From the cell containing the given text, extract its center point as [x, y] coordinate. 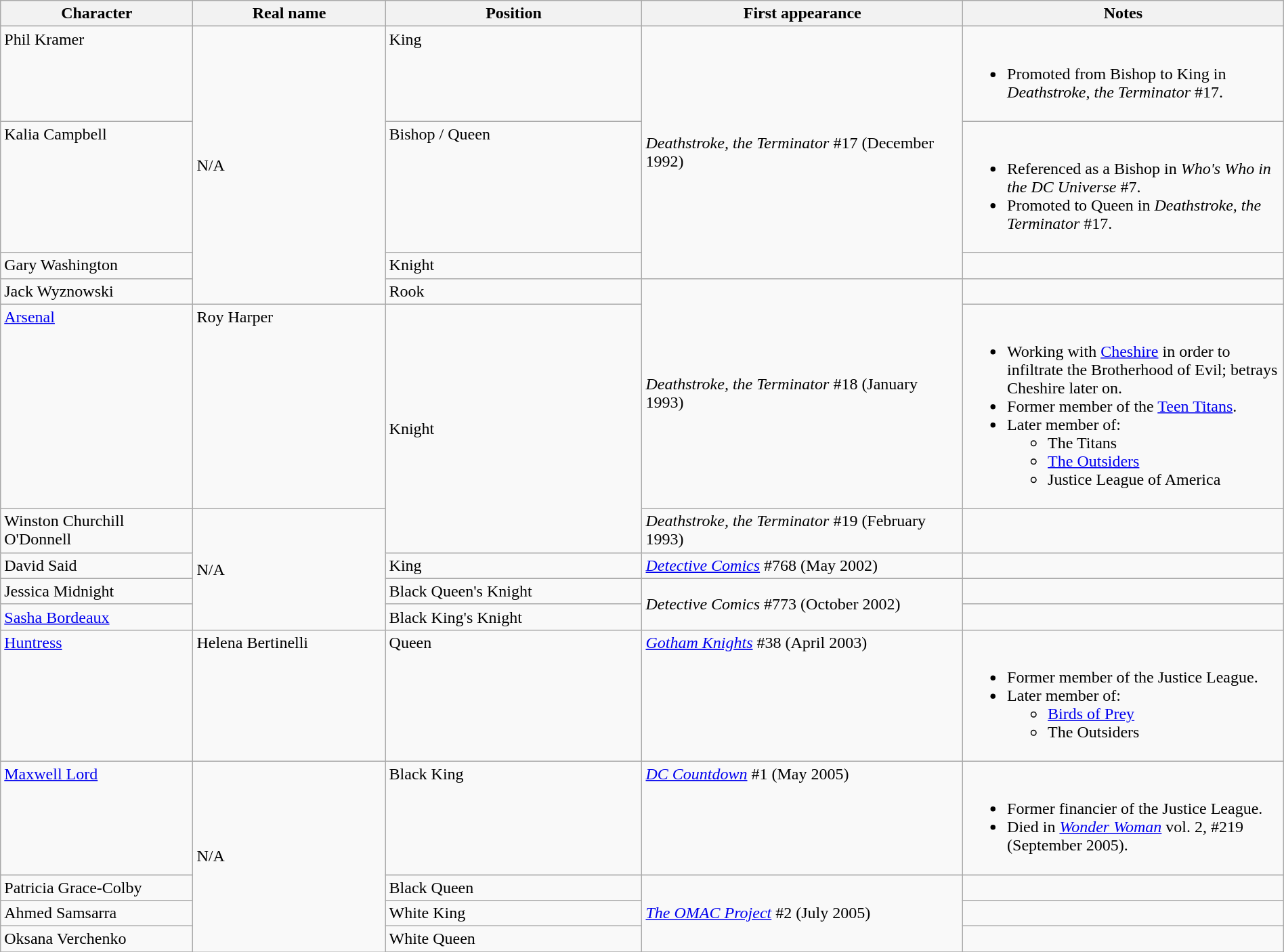
Arsenal [97, 406]
White King [513, 913]
Bishop / Queen [513, 187]
Black Queen [513, 888]
Notes [1123, 14]
Phil Kramer [97, 74]
Former financier of the Justice League.Died in Wonder Woman vol. 2, #219 (September 2005). [1123, 818]
Former member of the Justice League.Later member of:Birds of PreyThe Outsiders [1123, 695]
Roy Harper [289, 406]
The OMAC Project #2 (July 2005) [802, 913]
Real name [289, 14]
Jack Wyznowski [97, 291]
Black Queen's Knight [513, 591]
Deathstroke, the Terminator #17 (December 1992) [802, 152]
Huntress [97, 695]
Referenced as a Bishop in Who's Who in the DC Universe #7.Promoted to Queen in Deathstroke, the Terminator #17. [1123, 187]
Maxwell Lord [97, 818]
DC Countdown #1 (May 2005) [802, 818]
Gotham Knights #38 (April 2003) [802, 695]
White Queen [513, 939]
Deathstroke, the Terminator #18 (January 1993) [802, 393]
Sasha Bordeaux [97, 617]
Position [513, 14]
Gary Washington [97, 265]
Patricia Grace-Colby [97, 888]
Character [97, 14]
Deathstroke, the Terminator #19 (February 1993) [802, 531]
Helena Bertinelli [289, 695]
Rook [513, 291]
Oksana Verchenko [97, 939]
Jessica Midnight [97, 591]
First appearance [802, 14]
Black King [513, 818]
Black King's Knight [513, 617]
Promoted from Bishop to King in Deathstroke, the Terminator #17. [1123, 74]
Detective Comics #773 (October 2002) [802, 604]
Detective Comics #768 (May 2002) [802, 565]
Ahmed Samsarra [97, 913]
Kalia Campbell [97, 187]
Queen [513, 695]
David Said [97, 565]
Winston Churchill O'Donnell [97, 531]
